Identify which cell holds the provided text, then report its (x, y) central coordinate. 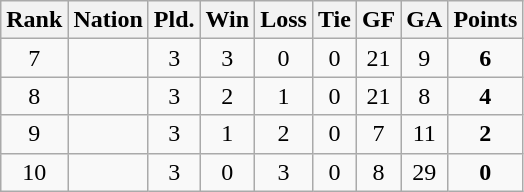
Rank (34, 20)
Points (486, 20)
GA (424, 20)
Tie (334, 20)
4 (486, 96)
Pld. (174, 20)
Loss (284, 20)
11 (424, 134)
10 (34, 172)
29 (424, 172)
GF (378, 20)
Nation (108, 20)
6 (486, 58)
Win (228, 20)
